Pinpoint the cell where the given text exists, returning its (x, y) midpoint coordinate. 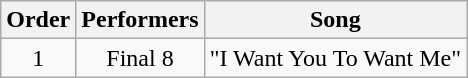
Performers (140, 20)
Order (38, 20)
"I Want You To Want Me" (335, 58)
Song (335, 20)
1 (38, 58)
Final 8 (140, 58)
